From the cell containing the given text, extract its center point as (X, Y) coordinate. 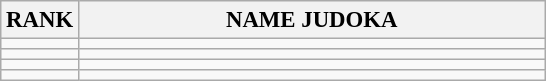
NAME JUDOKA (312, 20)
RANK (40, 20)
